From the cell containing the given text, extract its center point as [X, Y] coordinate. 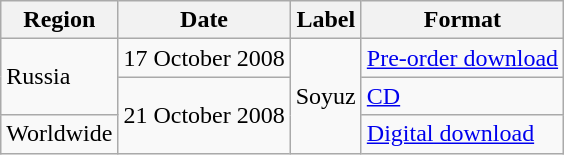
Region [60, 20]
Date [204, 20]
Russia [60, 77]
21 October 2008 [204, 115]
Format [462, 20]
17 October 2008 [204, 58]
Label [326, 20]
Pre-order download [462, 58]
Soyuz [326, 96]
Worldwide [60, 134]
Digital download [462, 134]
CD [462, 96]
